Detect which cell encompasses the target text, then output its [x, y] center coordinate. 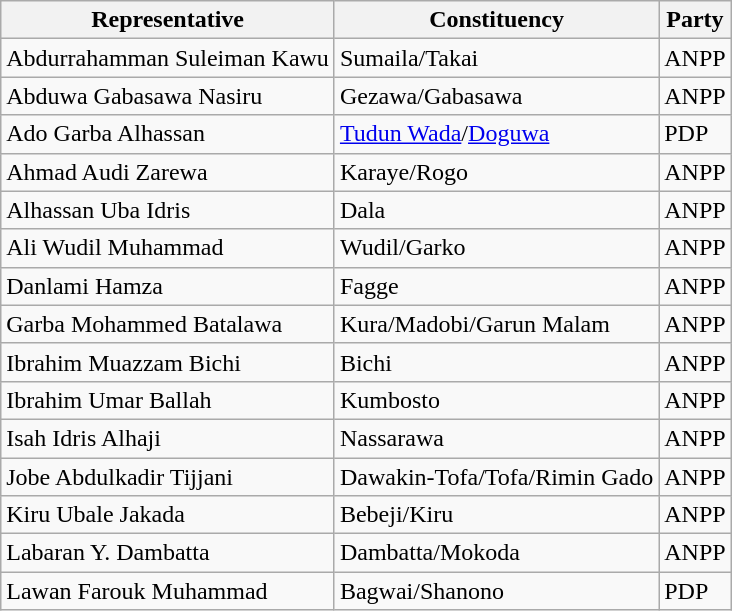
Bebeji/Kiru [496, 515]
Ibrahim Umar Ballah [168, 400]
Constituency [496, 20]
Ibrahim Muazzam Bichi [168, 362]
Garba Mohammed Batalawa [168, 324]
Labaran Y. Dambatta [168, 553]
Dambatta/Mokoda [496, 553]
Kura/Madobi/Garun Malam [496, 324]
Representative [168, 20]
Kiru Ubale Jakada [168, 515]
Party [695, 20]
Karaye/Rogo [496, 172]
Ado Garba Alhassan [168, 134]
Dawakin-Tofa/Tofa/Rimin Gado [496, 477]
Abdurrahamman Suleiman Kawu [168, 58]
Gezawa/Gabasawa [496, 96]
Bichi [496, 362]
Nassarawa [496, 438]
Bagwai/Shanono [496, 591]
Kumbosto [496, 400]
Dala [496, 210]
Sumaila/Takai [496, 58]
Ahmad Audi Zarewa [168, 172]
Wudil/Garko [496, 248]
Ali Wudil Muhammad [168, 248]
Fagge [496, 286]
Danlami Hamza [168, 286]
Tudun Wada/Doguwa [496, 134]
Jobe Abdulkadir Tijjani [168, 477]
Alhassan Uba Idris [168, 210]
Lawan Farouk Muhammad [168, 591]
Abduwa Gabasawa Nasiru [168, 96]
Isah Idris Alhaji [168, 438]
